For the text-containing cell, return its midpoint in [X, Y] coordinate format. 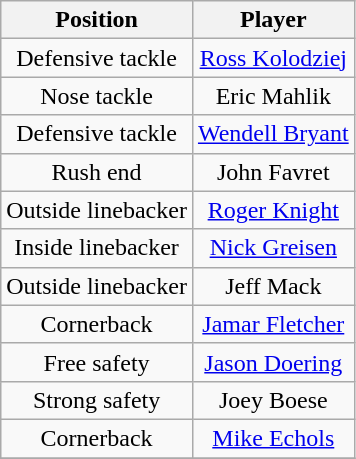
Mike Echols [273, 438]
Jeff Mack [273, 286]
Joey Boese [273, 400]
Position [97, 20]
Ross Kolodziej [273, 58]
Nick Greisen [273, 248]
Free safety [97, 362]
Wendell Bryant [273, 134]
Roger Knight [273, 210]
Player [273, 20]
Jamar Fletcher [273, 324]
Inside linebacker [97, 248]
Eric Mahlik [273, 96]
Rush end [97, 172]
Nose tackle [97, 96]
Strong safety [97, 400]
Jason Doering [273, 362]
John Favret [273, 172]
